Determine the (x, y) coordinate at the center of the cell enclosing the given text.  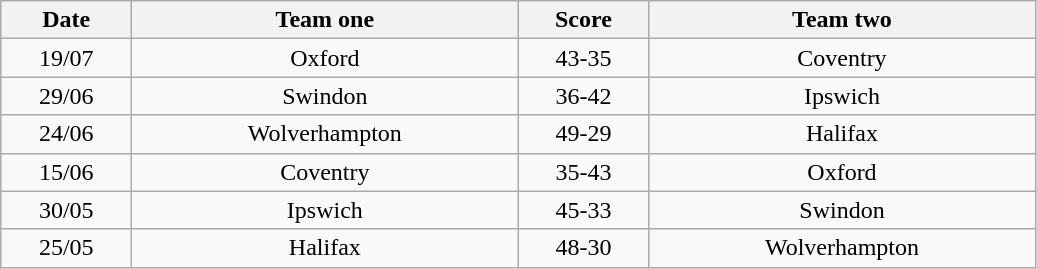
19/07 (66, 58)
Date (66, 20)
15/06 (66, 172)
25/05 (66, 248)
29/06 (66, 96)
48-30 (584, 248)
49-29 (584, 134)
36-42 (584, 96)
30/05 (66, 210)
Team two (842, 20)
Team one (325, 20)
24/06 (66, 134)
45-33 (584, 210)
35-43 (584, 172)
Score (584, 20)
43-35 (584, 58)
